Identify which cell holds the provided text, then report its (x, y) central coordinate. 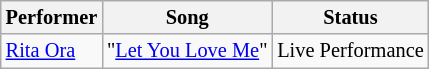
"Let You Love Me" (187, 51)
Rita Ora (52, 51)
Song (187, 17)
Performer (52, 17)
Status (350, 17)
Live Performance (350, 51)
